Locate the cell with the specified text and output its [x, y] center coordinate. 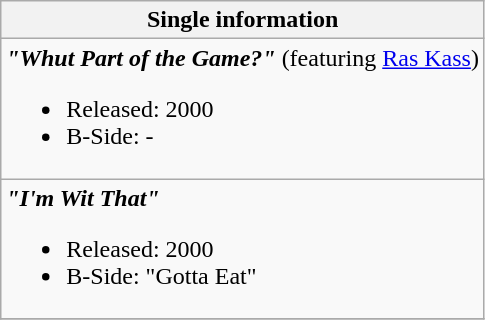
"Whut Part of the Game?" (featuring Ras Kass)Released: 2000B-Side: - [243, 109]
"I'm Wit That"Released: 2000B-Side: "Gotta Eat" [243, 249]
Single information [243, 20]
